Scan for the cell matching the given text and deliver its [X, Y] coordinate at center. 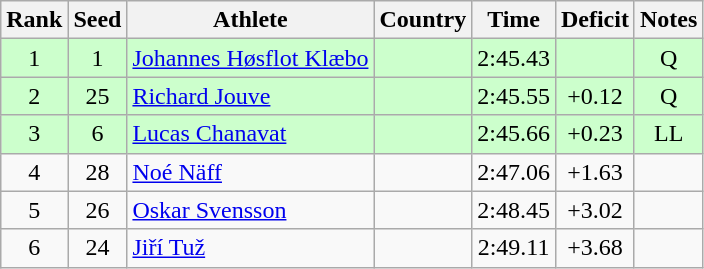
+0.12 [594, 96]
Richard Jouve [250, 96]
Jiří Tuž [250, 248]
2 [34, 96]
Noé Näff [250, 172]
+0.23 [594, 134]
2:47.06 [514, 172]
+3.68 [594, 248]
4 [34, 172]
Athlete [250, 20]
2:45.55 [514, 96]
+1.63 [594, 172]
Notes [668, 20]
Time [514, 20]
5 [34, 210]
LL [668, 134]
2:48.45 [514, 210]
24 [98, 248]
2:45.66 [514, 134]
Oskar Svensson [250, 210]
+3.02 [594, 210]
28 [98, 172]
2:49.11 [514, 248]
Country [423, 20]
2:45.43 [514, 58]
3 [34, 134]
26 [98, 210]
Deficit [594, 20]
Rank [34, 20]
Johannes Høsflot Klæbo [250, 58]
Seed [98, 20]
25 [98, 96]
Lucas Chanavat [250, 134]
